Output the (x, y) coordinate of the center of the cell containing the given text.  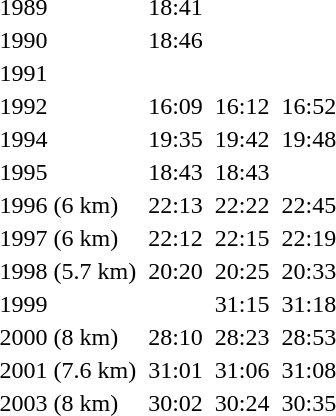
28:10 (176, 337)
31:06 (242, 370)
16:12 (242, 106)
28:23 (242, 337)
16:09 (176, 106)
22:12 (176, 238)
20:20 (176, 271)
31:15 (242, 304)
19:42 (242, 139)
31:01 (176, 370)
22:22 (242, 205)
22:15 (242, 238)
19:35 (176, 139)
20:25 (242, 271)
18:46 (176, 40)
22:13 (176, 205)
